Capture the cell that displays the provided text and extract its [x, y] central coordinate. 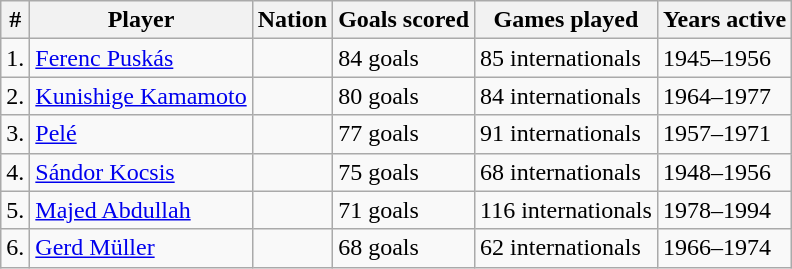
1978–1994 [724, 210]
2. [16, 96]
77 goals [404, 134]
5. [16, 210]
Games played [566, 20]
71 goals [404, 210]
1966–1974 [724, 248]
Majed Abdullah [141, 210]
84 goals [404, 58]
68 goals [404, 248]
1945–1956 [724, 58]
1957–1971 [724, 134]
Player [141, 20]
116 internationals [566, 210]
1. [16, 58]
1948–1956 [724, 172]
84 internationals [566, 96]
Kunishige Kamamoto [141, 96]
Sándor Kocsis [141, 172]
75 goals [404, 172]
1964–1977 [724, 96]
Pelé [141, 134]
# [16, 20]
4. [16, 172]
91 internationals [566, 134]
6. [16, 248]
62 internationals [566, 248]
Goals scored [404, 20]
Gerd Müller [141, 248]
Nation [292, 20]
85 internationals [566, 58]
3. [16, 134]
68 internationals [566, 172]
80 goals [404, 96]
Years active [724, 20]
Ferenc Puskás [141, 58]
